Identify which cell holds the provided text, then report its [X, Y] central coordinate. 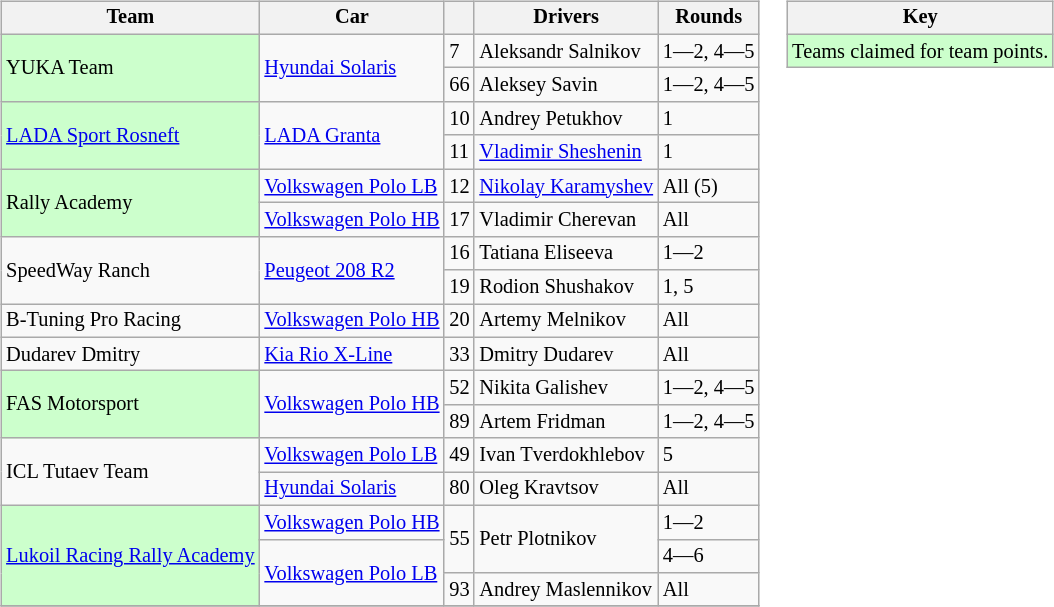
Aleksandr Salnikov [566, 51]
Lukoil Racing Rally Academy [130, 556]
Dmitry Dudarev [566, 354]
7 [459, 51]
89 [459, 422]
12 [459, 186]
ICL Tutaev Team [130, 472]
33 [459, 354]
19 [459, 287]
Peugeot 208 R2 [352, 270]
66 [459, 85]
Tatiana Eliseeva [566, 253]
Rally Academy [130, 202]
Oleg Kravtsov [566, 489]
LADA Sport Rosneft [130, 136]
10 [459, 119]
Petr Plotnikov [566, 538]
49 [459, 455]
Andrey Maslennikov [566, 590]
Vladimir Sheshenin [566, 152]
Drivers [566, 18]
Andrey Petukhov [566, 119]
SpeedWay Ranch [130, 270]
4—6 [708, 556]
Kia Rio X-Line [352, 354]
Dudarev Dmitry [130, 354]
20 [459, 321]
Nikolay Karamyshev [566, 186]
52 [459, 388]
Key [920, 18]
Artemy Melnikov [566, 321]
55 [459, 538]
93 [459, 590]
80 [459, 489]
Rodion Shushakov [566, 287]
FAS Motorsport [130, 404]
16 [459, 253]
LADA Granta [352, 136]
Teams claimed for team points. [920, 51]
Artem Fridman [566, 422]
Car [352, 18]
Vladimir Cherevan [566, 220]
B-Tuning Pro Racing [130, 321]
Nikita Galishev [566, 388]
5 [708, 455]
11 [459, 152]
Rounds [708, 18]
1, 5 [708, 287]
Team [130, 18]
Aleksey Savin [566, 85]
YUKA Team [130, 68]
17 [459, 220]
Ivan Tverdokhlebov [566, 455]
All (5) [708, 186]
